From the cell containing the given text, extract its center point as [X, Y] coordinate. 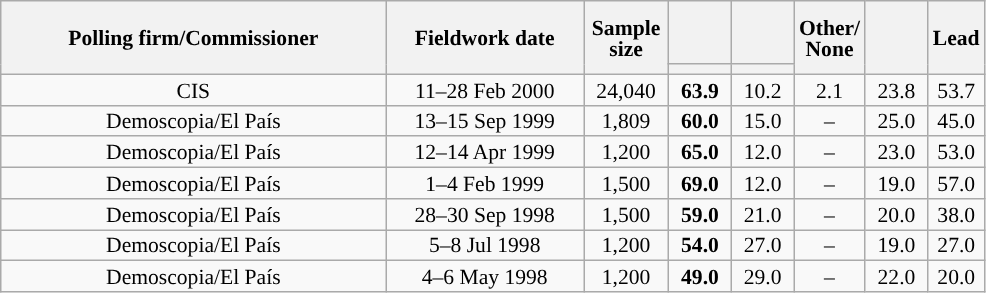
10.2 [762, 90]
Other/None [830, 38]
63.9 [700, 90]
24,040 [626, 90]
25.0 [896, 120]
29.0 [762, 276]
28–30 Sep 1998 [485, 214]
1,809 [626, 120]
22.0 [896, 276]
Polling firm/Commissioner [194, 38]
Sample size [626, 38]
Fieldwork date [485, 38]
59.0 [700, 214]
45.0 [956, 120]
12–14 Apr 1999 [485, 152]
65.0 [700, 152]
54.0 [700, 246]
57.0 [956, 184]
49.0 [700, 276]
53.7 [956, 90]
Lead [956, 38]
4–6 May 1998 [485, 276]
1–4 Feb 1999 [485, 184]
15.0 [762, 120]
21.0 [762, 214]
23.8 [896, 90]
69.0 [700, 184]
13–15 Sep 1999 [485, 120]
2.1 [830, 90]
38.0 [956, 214]
CIS [194, 90]
5–8 Jul 1998 [485, 246]
11–28 Feb 2000 [485, 90]
60.0 [700, 120]
53.0 [956, 152]
23.0 [896, 152]
